Output the [x, y] coordinate of the center of the cell containing the given text.  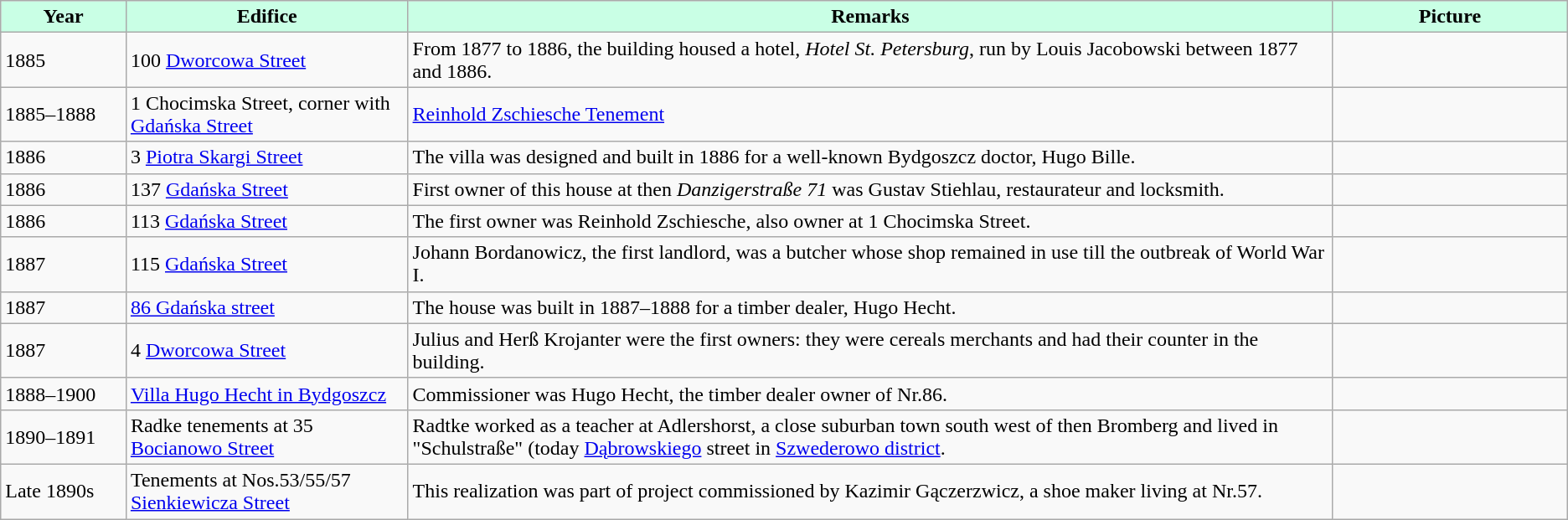
1888–1900 [64, 394]
1890–1891 [64, 437]
113 Gdańska Street [266, 221]
Edifice [266, 17]
First owner of this house at then Danzigerstraße 71 was Gustav Stiehlau, restaurateur and locksmith. [870, 189]
Remarks [870, 17]
4 Dworcowa Street [266, 350]
Radke tenements at 35 Bocianowo Street [266, 437]
Villa Hugo Hecht in Bydgoszcz [266, 394]
Picture [1451, 17]
Year [64, 17]
The villa was designed and built in 1886 for a well-known Bydgoszcz doctor, Hugo Bille. [870, 157]
137 Gdańska Street [266, 189]
1 Chocimska Street, corner with Gdańska Street [266, 114]
From 1877 to 1886, the building housed a hotel, Hotel St. Petersburg, run by Louis Jacobowski between 1877 and 1886. [870, 60]
Tenements at Nos.53/55/57 Sienkiewicza Street [266, 491]
Julius and Herß Krojanter were the first owners: they were cereals merchants and had their counter in the building. [870, 350]
Late 1890s [64, 491]
3 Piotra Skargi Street [266, 157]
115 Gdańska Street [266, 265]
This realization was part of project commissioned by Kazimir Gączerzwicz, a shoe maker living at Nr.57. [870, 491]
1885–1888 [64, 114]
The first owner was Reinhold Zschiesche, also owner at 1 Chocimska Street. [870, 221]
The house was built in 1887–1888 for a timber dealer, Hugo Hecht. [870, 307]
100 Dworcowa Street [266, 60]
Commissioner was Hugo Hecht, the timber dealer owner of Nr.86. [870, 394]
Reinhold Zschiesche Tenement [870, 114]
Johann Bordanowicz, the first landlord, was a butcher whose shop remained in use till the outbreak of World War I. [870, 265]
1885 [64, 60]
86 Gdańska street [266, 307]
